Extract the [X, Y] coordinate from the center of the cell holding the provided text.  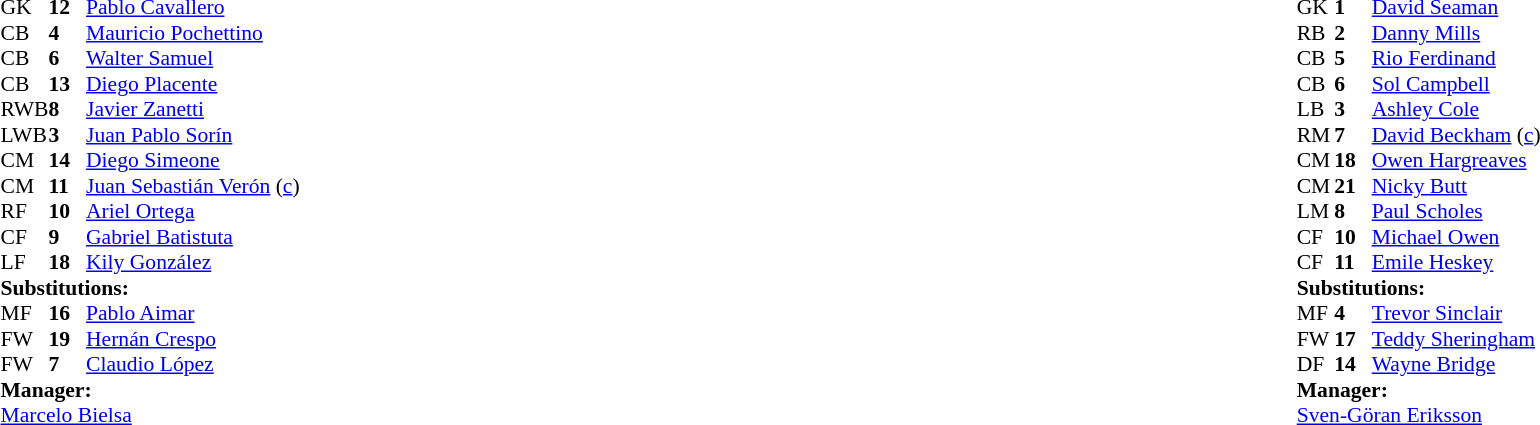
Ariel Ortega [193, 211]
RM [1316, 135]
19 [67, 339]
Hernán Crespo [193, 339]
Juan Pablo Sorín [193, 135]
Manager: [150, 390]
Kily González [193, 263]
9 [67, 237]
21 [1353, 186]
RWB [24, 109]
Juan Sebastián Verón (c) [193, 186]
LF [24, 263]
LM [1316, 211]
RF [24, 211]
Pablo Aimar [193, 313]
2 [1353, 33]
LWB [24, 135]
13 [67, 84]
Mauricio Pochettino [193, 33]
Walter Samuel [193, 59]
Diego Placente [193, 84]
5 [1353, 59]
RB [1316, 33]
17 [1353, 339]
LB [1316, 109]
DF [1316, 365]
Substitutions: [150, 288]
Gabriel Batistuta [193, 237]
Javier Zanetti [193, 109]
Claudio López [193, 365]
Diego Simeone [193, 161]
16 [67, 313]
